Provide the [X, Y] coordinate of the cell's center where the given text is located.  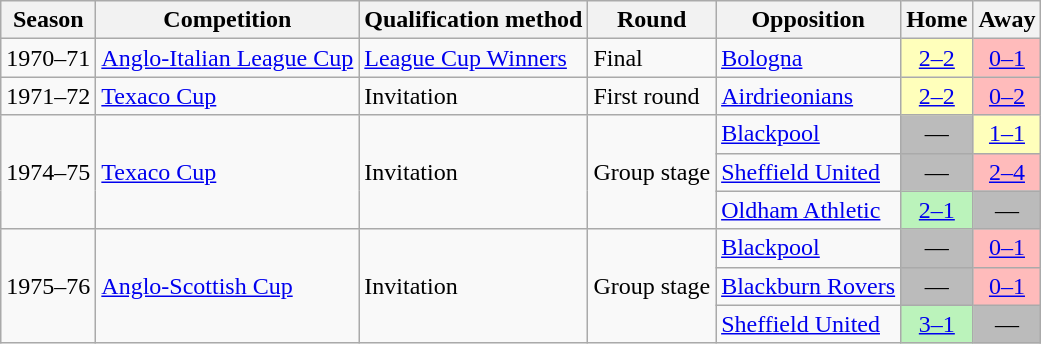
Oldham Athletic [808, 210]
1971–72 [48, 96]
League Cup Winners [474, 58]
First round [652, 96]
Competition [228, 20]
Blackburn Rovers [808, 286]
Round [652, 20]
Anglo-Scottish Cup [228, 286]
1970–71 [48, 58]
Opposition [808, 20]
Qualification method [474, 20]
1975–76 [48, 286]
Season [48, 20]
3–1 [937, 324]
Anglo-Italian League Cup [228, 58]
2–4 [1007, 172]
Final [652, 58]
Away [1007, 20]
1974–75 [48, 172]
Airdrieonians [808, 96]
1–1 [1007, 134]
Bologna [808, 58]
Home [937, 20]
0–2 [1007, 96]
2–1 [937, 210]
